Capture the cell that displays the provided text and extract its (x, y) central coordinate. 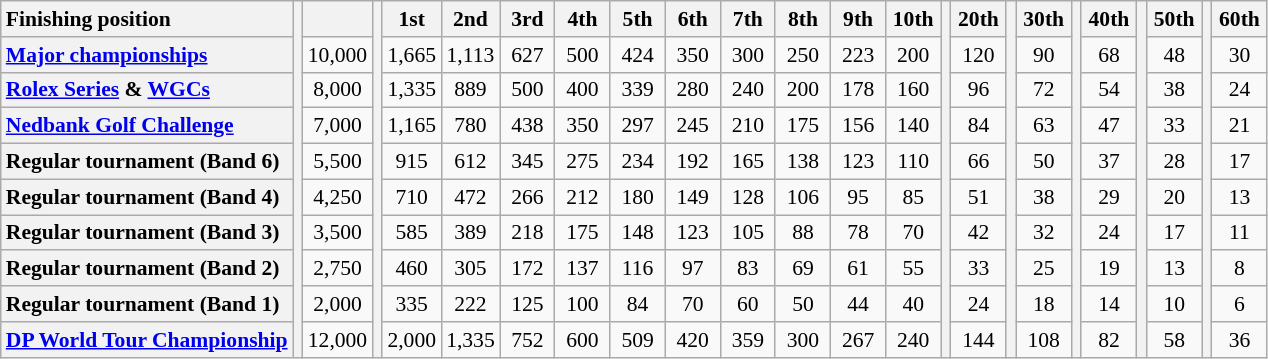
20th (978, 19)
100 (582, 304)
50th (1174, 19)
40th (1108, 19)
61 (858, 269)
8,000 (338, 90)
96 (978, 90)
1,665 (412, 55)
120 (978, 55)
137 (582, 269)
11 (1240, 233)
51 (978, 197)
267 (858, 340)
7th (748, 19)
1,165 (412, 126)
192 (692, 162)
627 (528, 55)
128 (748, 197)
165 (748, 162)
138 (802, 162)
7,000 (338, 126)
420 (692, 340)
148 (638, 233)
9th (858, 19)
90 (1044, 55)
160 (914, 90)
14 (1108, 304)
37 (1108, 162)
85 (914, 197)
18 (1044, 304)
42 (978, 233)
180 (638, 197)
54 (1108, 90)
915 (412, 162)
30th (1044, 19)
149 (692, 197)
335 (412, 304)
28 (1174, 162)
600 (582, 340)
108 (1044, 340)
Regular tournament (Band 4) (147, 197)
19 (1108, 269)
212 (582, 197)
5,500 (338, 162)
144 (978, 340)
125 (528, 304)
58 (1174, 340)
66 (978, 162)
72 (1044, 90)
29 (1108, 197)
5th (638, 19)
710 (412, 197)
Rolex Series & WGCs (147, 90)
1,113 (470, 55)
32 (1044, 233)
95 (858, 197)
6 (1240, 304)
752 (528, 340)
78 (858, 233)
60th (1240, 19)
339 (638, 90)
389 (470, 233)
47 (1108, 126)
40 (914, 304)
612 (470, 162)
Regular tournament (Band 1) (147, 304)
472 (470, 197)
105 (748, 233)
178 (858, 90)
156 (858, 126)
297 (638, 126)
359 (748, 340)
63 (1044, 126)
Finishing position (147, 19)
68 (1108, 55)
8 (1240, 269)
3rd (528, 19)
222 (470, 304)
25 (1044, 269)
Regular tournament (Band 2) (147, 269)
250 (802, 55)
6th (692, 19)
460 (412, 269)
345 (528, 162)
266 (528, 197)
82 (1108, 340)
140 (914, 126)
48 (1174, 55)
223 (858, 55)
172 (528, 269)
4,250 (338, 197)
106 (802, 197)
69 (802, 269)
585 (412, 233)
Major championships (147, 55)
4th (582, 19)
DP World Tour Championship (147, 340)
218 (528, 233)
2,750 (338, 269)
60 (748, 304)
12,000 (338, 340)
21 (1240, 126)
424 (638, 55)
245 (692, 126)
2nd (470, 19)
509 (638, 340)
10th (914, 19)
88 (802, 233)
280 (692, 90)
210 (748, 126)
44 (858, 304)
Nedbank Golf Challenge (147, 126)
780 (470, 126)
305 (470, 269)
438 (528, 126)
10,000 (338, 55)
97 (692, 269)
275 (582, 162)
55 (914, 269)
83 (748, 269)
3,500 (338, 233)
30 (1240, 55)
10 (1174, 304)
8th (802, 19)
400 (582, 90)
889 (470, 90)
36 (1240, 340)
116 (638, 269)
110 (914, 162)
1st (412, 19)
20 (1174, 197)
Regular tournament (Band 6) (147, 162)
234 (638, 162)
Regular tournament (Band 3) (147, 233)
